Determine the (X, Y) coordinate at the center of the cell enclosing the given text.  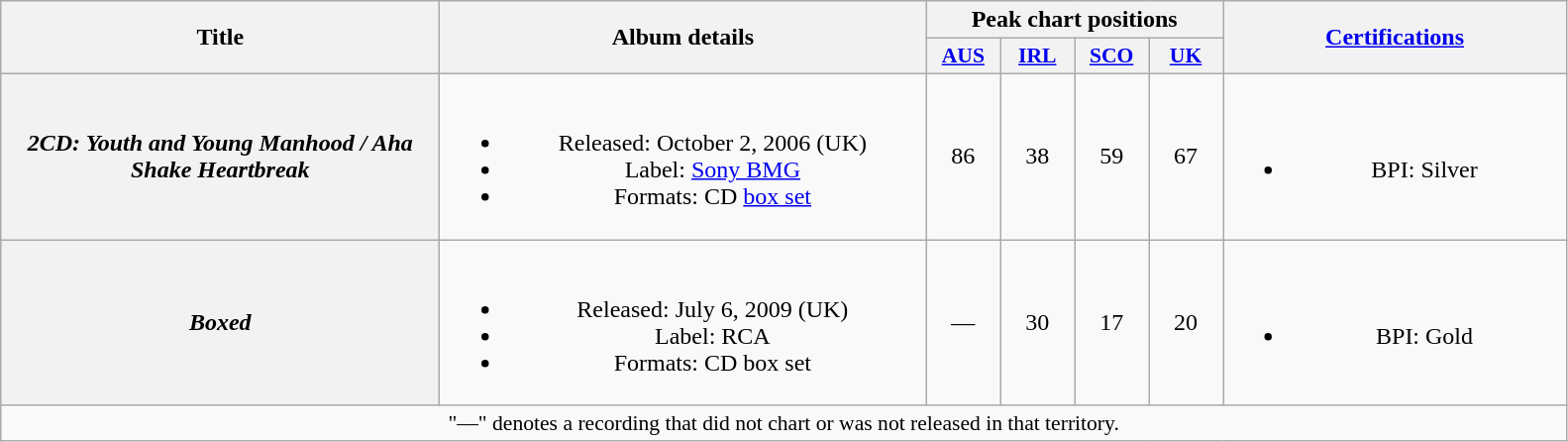
UK (1187, 56)
Album details (683, 38)
59 (1111, 157)
Certifications (1395, 38)
Boxed (220, 323)
Peak chart positions (1075, 20)
Released: July 6, 2009 (UK)Label: RCAFormats: CD box set (683, 323)
AUS (963, 56)
— (963, 323)
17 (1111, 323)
Title (220, 38)
SCO (1111, 56)
Released: October 2, 2006 (UK)Label: Sony BMGFormats: CD box set (683, 157)
20 (1187, 323)
"—" denotes a recording that did not chart or was not released in that territory. (784, 423)
38 (1038, 157)
2CD: Youth and Young Manhood / Aha Shake Heartbreak (220, 157)
BPI: Gold (1395, 323)
67 (1187, 157)
BPI: Silver (1395, 157)
30 (1038, 323)
IRL (1038, 56)
86 (963, 157)
